Determine the (X, Y) coordinate at the center of the cell enclosing the given text.  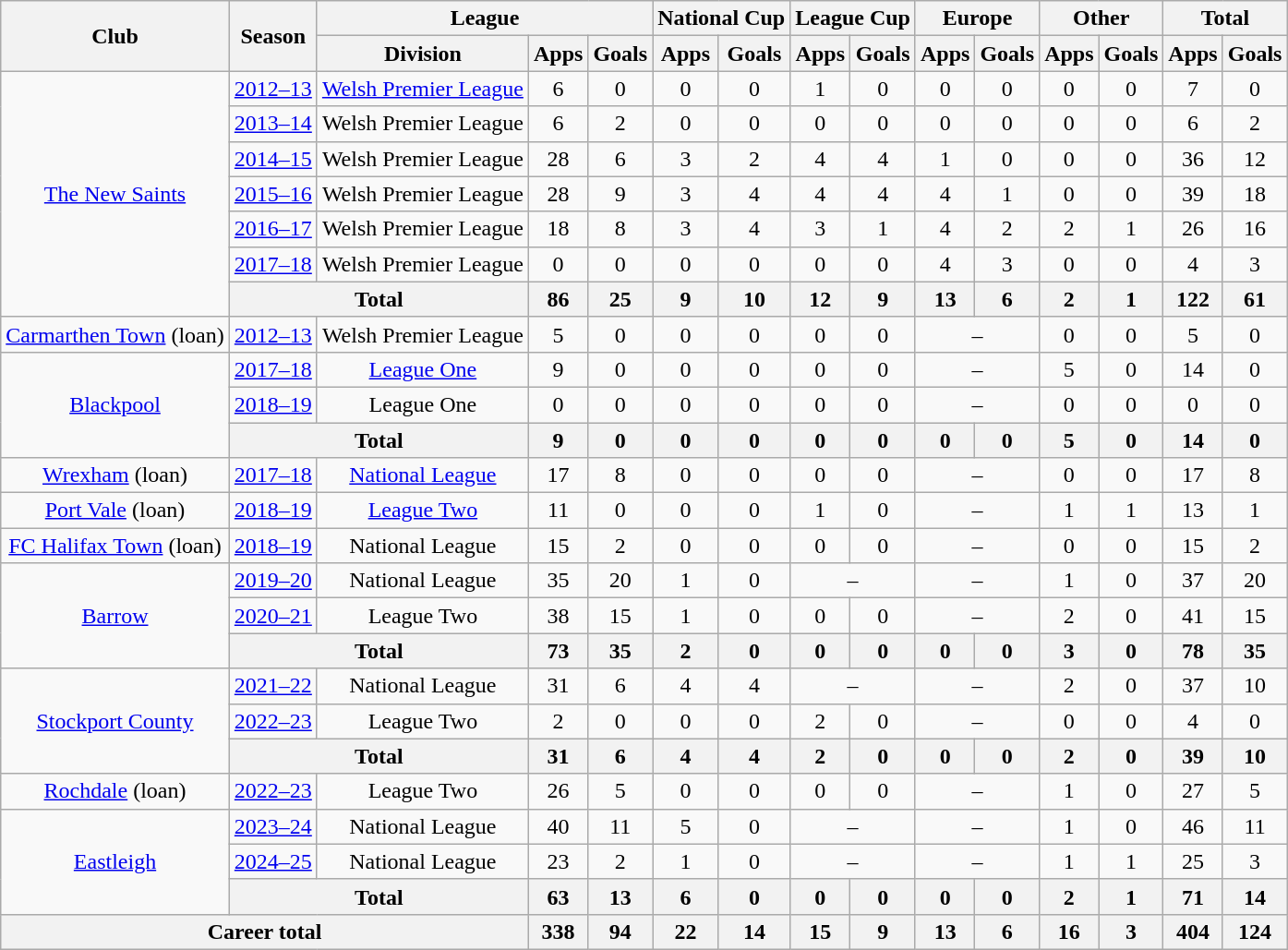
2014–15 (273, 159)
2016–17 (273, 229)
27 (1193, 791)
2019–20 (273, 581)
2021–22 (273, 686)
73 (558, 651)
Carmarthen Town (loan) (115, 334)
Stockport County (115, 721)
Other (1101, 18)
Eastleigh (115, 861)
Club (115, 36)
338 (558, 932)
94 (620, 932)
Career total (265, 932)
71 (1193, 896)
7 (1193, 89)
Barrow (115, 616)
League (484, 18)
Blackpool (115, 404)
61 (1255, 299)
Europe (977, 18)
63 (558, 896)
38 (558, 616)
124 (1255, 932)
Season (273, 36)
2015–16 (273, 194)
36 (1193, 159)
League Cup (853, 18)
41 (1193, 616)
Division (423, 54)
40 (558, 826)
78 (1193, 651)
The New Saints (115, 194)
Port Vale (loan) (115, 511)
2023–24 (273, 826)
Rochdale (loan) (115, 791)
2013–14 (273, 124)
46 (1193, 826)
National Cup (722, 18)
22 (686, 932)
404 (1193, 932)
FC Halifax Town (loan) (115, 546)
Wrexham (loan) (115, 475)
23 (558, 861)
2024–25 (273, 861)
2020–21 (273, 616)
86 (558, 299)
122 (1193, 299)
